Output the [X, Y] coordinate of the center of the cell containing the given text.  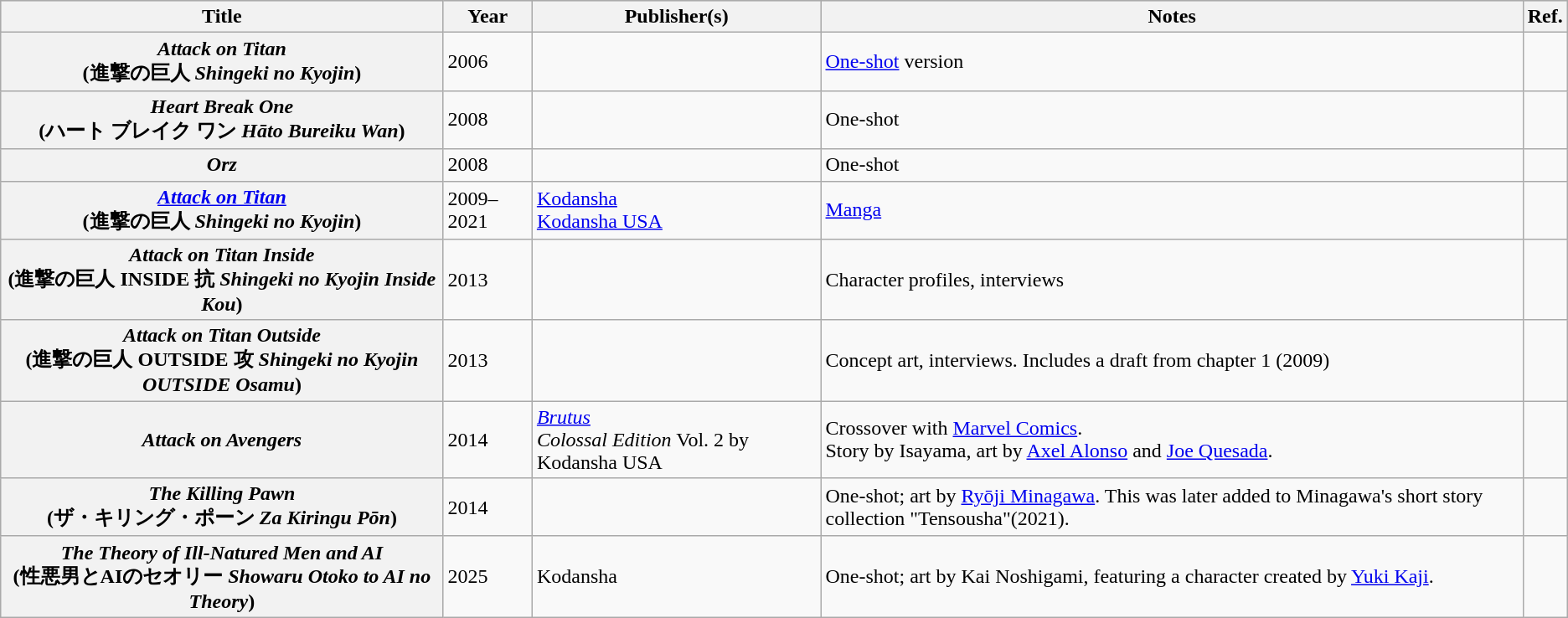
Year [487, 17]
2025 [487, 576]
2006 [487, 62]
The Killing Pawn(ザ・キリング・ポーン Za Kiringu Pōn) [222, 507]
Kodansha [677, 576]
Character profiles, interviews [1172, 280]
Publisher(s) [677, 17]
One-shot; art by Kai Noshigami, featuring a character created by Yuki Kaji. [1172, 576]
Crossover with Marvel Comics.Story by Isayama, art by Axel Alonso and Joe Quesada. [1172, 440]
One-shot; art by Ryōji Minagawa. This was later added to Minagawa's short story collection "Tensousha"(2021). [1172, 507]
Attack on Titan Outside(進撃の巨人 OUTSIDE 攻 Shingeki no Kyojin OUTSIDE Osamu) [222, 360]
Orz [222, 165]
Notes [1172, 17]
2009–2021 [487, 210]
Concept art, interviews. Includes a draft from chapter 1 (2009) [1172, 360]
Attack on Titan Inside(進撃の巨人 INSIDE 抗 Shingeki no Kyojin Inside Kou) [222, 280]
One-shot version [1172, 62]
Kodansha Kodansha USA [677, 210]
The Theory of Ill-Natured Men and AI(性悪男とAIのセオリー Showaru Otoko to AI no Theory) [222, 576]
Heart Break One(ハート ブレイク ワン Hāto Bureiku Wan) [222, 120]
Brutus Colossal Edition Vol. 2 by Kodansha USA [677, 440]
Ref. [1545, 17]
Manga [1172, 210]
Title [222, 17]
Attack on Avengers [222, 440]
